Scan for the cell matching the given text and deliver its (X, Y) coordinate at center. 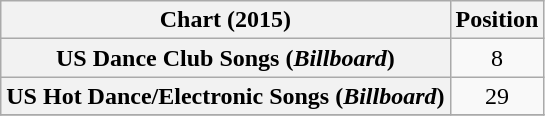
Position (497, 20)
8 (497, 58)
Chart (2015) (226, 20)
29 (497, 96)
US Dance Club Songs (Billboard) (226, 58)
US Hot Dance/Electronic Songs (Billboard) (226, 96)
